Search for the cell housing the specified text and yield its (x, y) center coordinate. 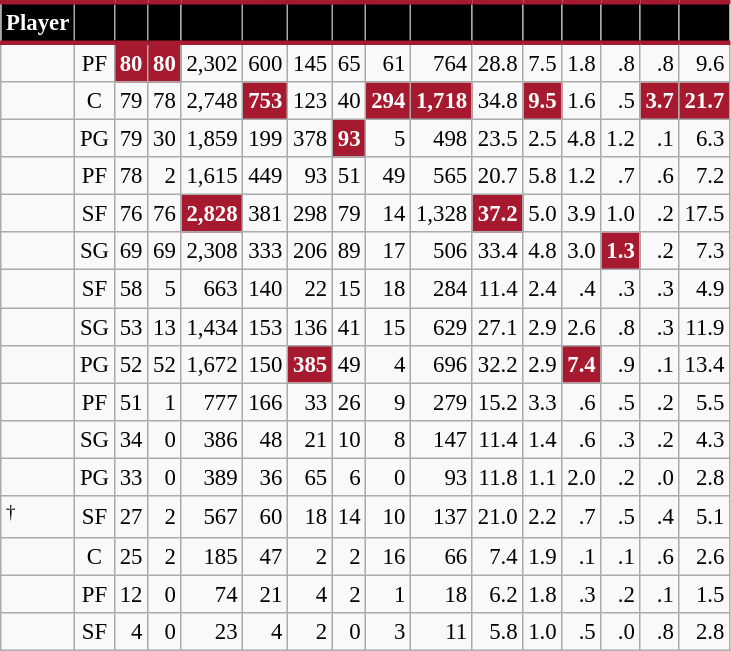
333 (266, 251)
9.6 (704, 62)
60 (266, 517)
.9 (620, 364)
1.6 (582, 101)
6.3 (704, 139)
199 (266, 139)
21.0 (497, 517)
1,718 (442, 101)
7.5 (542, 62)
33.4 (497, 251)
147 (442, 439)
663 (212, 289)
74 (212, 594)
565 (442, 176)
3.0 (582, 251)
6.2 (497, 594)
279 (442, 402)
11 (442, 632)
21.7 (704, 101)
385 (310, 364)
6 (348, 477)
47 (266, 557)
7.2 (704, 176)
3.9 (582, 214)
185 (212, 557)
23.5 (497, 139)
9.5 (542, 101)
7.3 (704, 251)
9 (388, 402)
629 (442, 327)
4.9 (704, 289)
12 (130, 594)
2.5 (542, 139)
32.2 (497, 364)
5.1 (704, 517)
20.7 (497, 176)
600 (266, 62)
449 (266, 176)
5.5 (704, 402)
23 (212, 632)
8 (388, 439)
2,748 (212, 101)
89 (348, 251)
153 (266, 327)
140 (266, 289)
22 (310, 289)
123 (310, 101)
1.5 (704, 594)
36 (266, 477)
2,828 (212, 214)
696 (442, 364)
1.4 (542, 439)
1.3 (620, 251)
2.0 (582, 477)
1,434 (212, 327)
25 (130, 557)
11.8 (497, 477)
1,672 (212, 364)
567 (212, 517)
1.1 (542, 477)
3 (388, 632)
66 (442, 557)
40 (348, 101)
764 (442, 62)
298 (310, 214)
378 (310, 139)
13 (164, 327)
2.2 (542, 517)
145 (310, 62)
206 (310, 251)
506 (442, 251)
5.0 (542, 214)
26 (348, 402)
137 (442, 517)
498 (442, 139)
166 (266, 402)
37.2 (497, 214)
† (38, 517)
284 (442, 289)
150 (266, 364)
15.2 (497, 402)
61 (388, 62)
386 (212, 439)
27 (130, 517)
17.5 (704, 214)
753 (266, 101)
2,302 (212, 62)
1.9 (542, 557)
13.4 (704, 364)
48 (266, 439)
28.8 (497, 62)
3.7 (660, 101)
4.3 (704, 439)
381 (266, 214)
3.3 (542, 402)
30 (164, 139)
2.4 (542, 289)
2,308 (212, 251)
136 (310, 327)
17 (388, 251)
294 (388, 101)
34 (130, 439)
27.1 (497, 327)
1,615 (212, 176)
53 (130, 327)
58 (130, 289)
41 (348, 327)
1,859 (212, 139)
1,328 (442, 214)
11.9 (704, 327)
389 (212, 477)
777 (212, 402)
Player (38, 22)
34.8 (497, 101)
16 (388, 557)
